Return [x, y] of the center of cell containing provided text 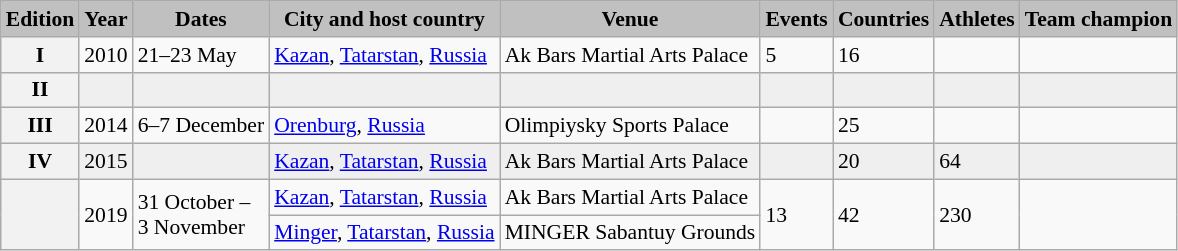
2019 [106, 214]
13 [796, 214]
2015 [106, 162]
2014 [106, 126]
6–7 December [202, 126]
64 [977, 162]
Countries [884, 19]
Dates [202, 19]
2010 [106, 55]
Minger, Tatarstan, Russia [384, 233]
Edition [40, 19]
II [40, 90]
Events [796, 19]
31 October – 3 November [202, 214]
20 [884, 162]
Orenburg, Russia [384, 126]
Venue [630, 19]
Athletes [977, 19]
Year [106, 19]
21–23 May [202, 55]
III [40, 126]
5 [796, 55]
MINGER Sabantuy Grounds [630, 233]
IV [40, 162]
230 [977, 214]
16 [884, 55]
42 [884, 214]
Olimpiysky Sports Palace [630, 126]
I [40, 55]
25 [884, 126]
Team champion [1098, 19]
City and host country [384, 19]
